Search for the cell housing the specified text and yield its [X, Y] center coordinate. 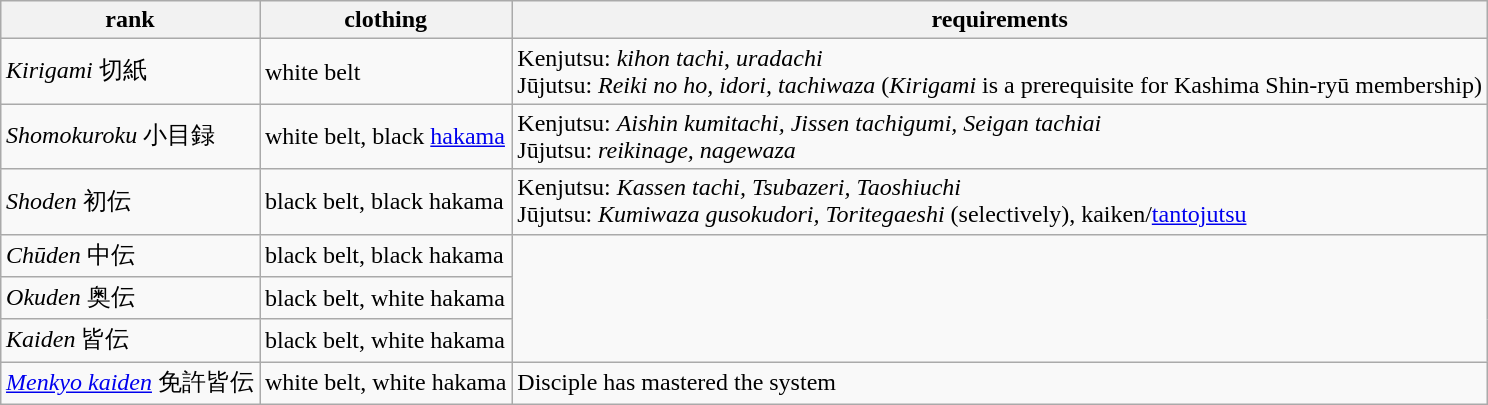
Shoden 初伝 [130, 202]
Shomokuroku 小目録 [130, 136]
rank [130, 20]
Chūden 中伝 [130, 256]
Okuden 奥伝 [130, 298]
Kenjutsu: Kassen tachi, Tsubazeri, TaoshiuchiJūjutsu: Kumiwaza gusokudori, Toritegaeshi (selectively), kaiken/tantojutsu [1000, 202]
Menkyo kaiden 免許皆伝 [130, 384]
Kenjutsu: Aishin kumitachi, Jissen tachigumi, Seigan tachiaiJūjutsu: reikinage, nagewaza [1000, 136]
requirements [1000, 20]
white belt, black hakama [386, 136]
white belt [386, 72]
Kirigami 切紙 [130, 72]
Disciple has mastered the system [1000, 384]
white belt, white hakama [386, 384]
Kenjutsu: kihon tachi, uradachiJūjutsu: Reiki no ho, idori, tachiwaza (Kirigami is a prerequisite for Kashima Shin-ryū membership) [1000, 72]
Kaiden 皆伝 [130, 340]
clothing [386, 20]
